Return [X, Y] of the center of cell containing provided text 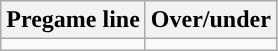
Pregame line [74, 20]
Over/under [210, 20]
